Output the [x, y] coordinate of the center of the cell containing the given text.  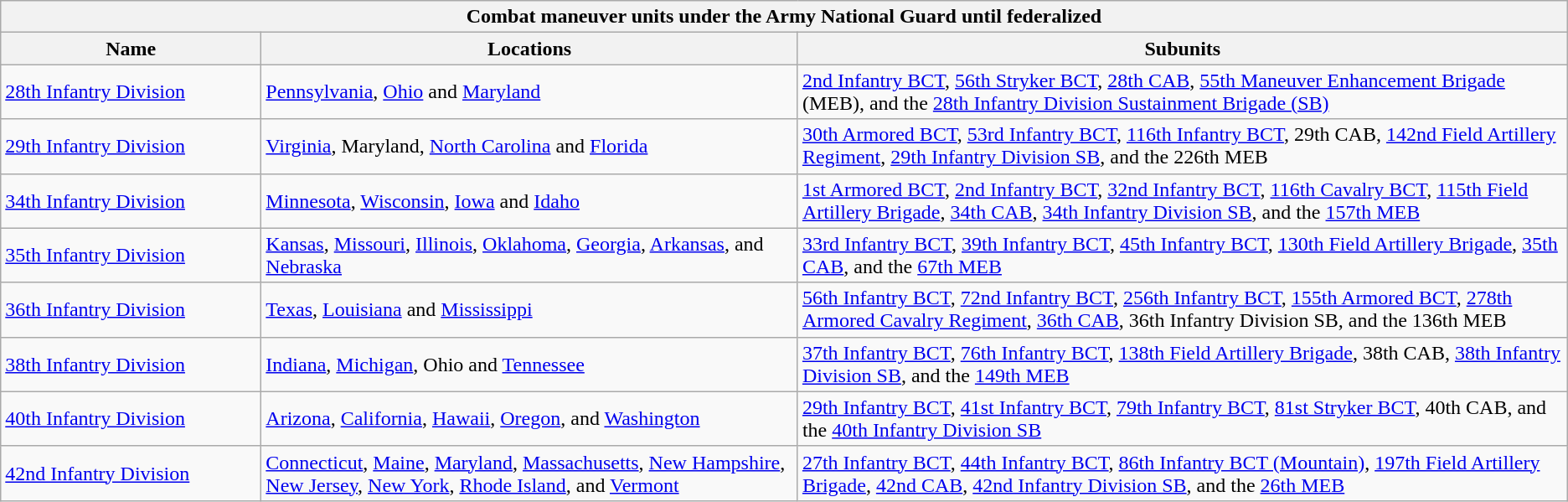
Pennsylvania, Ohio and Maryland [529, 92]
30th Armored BCT, 53rd Infantry BCT, 116th Infantry BCT, 29th CAB, 142nd Field Artillery Regiment, 29th Infantry Division SB, and the 226th MEB [1183, 146]
36th Infantry Division [131, 310]
28th Infantry Division [131, 92]
33rd Infantry BCT, 39th Infantry BCT, 45th Infantry BCT, 130th Field Artillery Brigade, 35th CAB, and the 67th MEB [1183, 255]
Minnesota, Wisconsin, Iowa and Idaho [529, 201]
37th Infantry BCT, 76th Infantry BCT, 138th Field Artillery Brigade, 38th CAB, 38th Infantry Division SB, and the 149th MEB [1183, 364]
40th Infantry Division [131, 419]
Virginia, Maryland, North Carolina and Florida [529, 146]
Indiana, Michigan, Ohio and Tennessee [529, 364]
29th Infantry BCT, 41st Infantry BCT, 79th Infantry BCT, 81st Stryker BCT, 40th CAB, and the 40th Infantry Division SB [1183, 419]
Name [131, 49]
2nd Infantry BCT, 56th Stryker BCT, 28th CAB, 55th Maneuver Enhancement Brigade (MEB), and the 28th Infantry Division Sustainment Brigade (SB) [1183, 92]
42nd Infantry Division [131, 473]
35th Infantry Division [131, 255]
Connecticut, Maine, Maryland, Massachusetts, New Hampshire, New Jersey, New York, Rhode Island, and Vermont [529, 473]
Combat maneuver units under the Army National Guard until federalized [784, 17]
34th Infantry Division [131, 201]
29th Infantry Division [131, 146]
38th Infantry Division [131, 364]
Locations [529, 49]
Subunits [1183, 49]
Kansas, Missouri, Illinois, Oklahoma, Georgia, Arkansas, and Nebraska [529, 255]
Texas, Louisiana and Mississippi [529, 310]
Arizona, California, Hawaii, Oregon, and Washington [529, 419]
